Extract the (x, y) coordinate from the center of the cell holding the provided text.  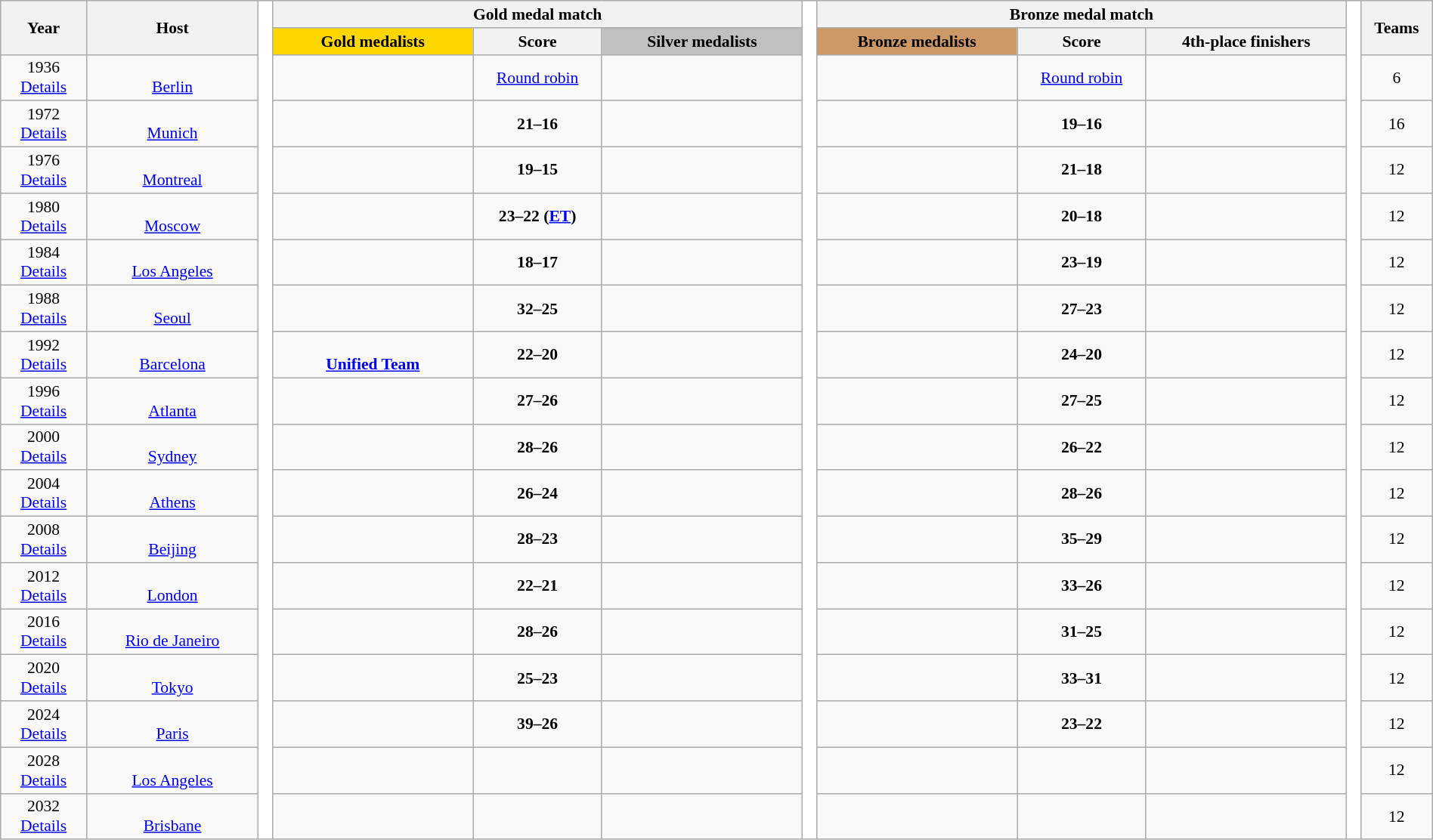
2028Details (44, 771)
23–19 (1082, 263)
25–23 (537, 678)
Tokyo (172, 678)
Gold medalists (373, 42)
Athens (172, 494)
20–18 (1082, 216)
19–15 (537, 171)
35–29 (1082, 539)
Beijing (172, 539)
22–20 (537, 355)
21–16 (537, 124)
31–25 (1082, 632)
Bronze medalists (918, 42)
1996Details (44, 400)
33–31 (1082, 678)
32–25 (537, 308)
Silver medalists (701, 42)
Year (44, 27)
Host (172, 27)
2024Details (44, 724)
Brisbane (172, 816)
21–18 (1082, 171)
2008Details (44, 539)
39–26 (537, 724)
2016Details (44, 632)
2032Details (44, 816)
Atlanta (172, 400)
Paris (172, 724)
Montreal (172, 171)
6 (1397, 77)
Rio de Janeiro (172, 632)
Seoul (172, 308)
26–22 (1082, 447)
Teams (1397, 27)
2012Details (44, 586)
19–16 (1082, 124)
1988Details (44, 308)
Sydney (172, 447)
16 (1397, 124)
Barcelona (172, 355)
1980Details (44, 216)
Berlin (172, 77)
2000Details (44, 447)
33–26 (1082, 586)
4th-place finishers (1246, 42)
27–23 (1082, 308)
27–25 (1082, 400)
1976Details (44, 171)
Moscow (172, 216)
1936Details (44, 77)
Gold medal match (538, 14)
1984Details (44, 263)
22–21 (537, 586)
1992Details (44, 355)
18–17 (537, 263)
23–22 (1082, 724)
26–24 (537, 494)
23–22 (ET) (537, 216)
24–20 (1082, 355)
London (172, 586)
Unified Team (373, 355)
28–23 (537, 539)
Munich (172, 124)
2004Details (44, 494)
2020Details (44, 678)
1972Details (44, 124)
Bronze medal match (1082, 14)
27–26 (537, 400)
